From the cell containing the given text, extract its center point as (x, y) coordinate. 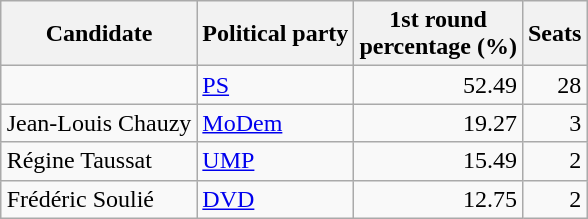
Jean-Louis Chauzy (99, 123)
3 (554, 123)
Political party (276, 34)
52.49 (438, 85)
19.27 (438, 123)
MoDem (276, 123)
Seats (554, 34)
15.49 (438, 161)
Régine Taussat (99, 161)
28 (554, 85)
UMP (276, 161)
12.75 (438, 199)
PS (276, 85)
Frédéric Soulié (99, 199)
Candidate (99, 34)
1st round percentage (%) (438, 34)
DVD (276, 199)
